Pinpoint the cell where the given text exists, returning its (x, y) midpoint coordinate. 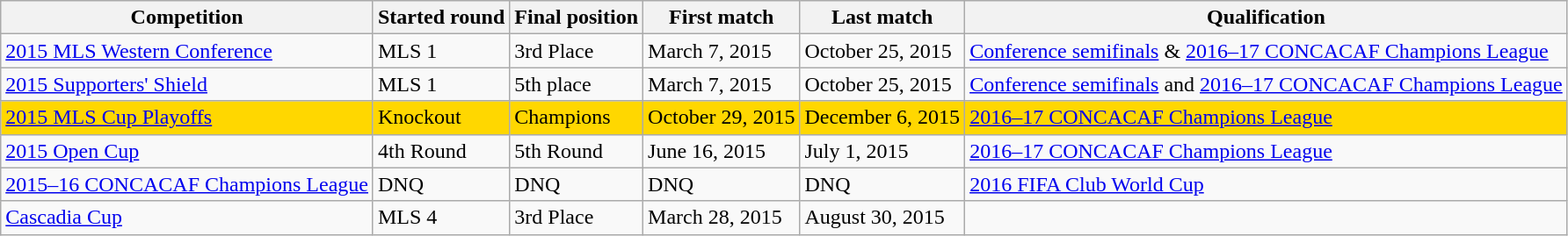
Conference semifinals & 2016–17 CONCACAF Champions League (1267, 51)
Last match (882, 18)
October 29, 2015 (722, 118)
2015 Open Cup (187, 151)
2015 Supporters' Shield (187, 84)
Cascadia Cup (187, 218)
Qualification (1267, 18)
Champions (577, 118)
March 28, 2015 (722, 218)
4th Round (441, 151)
2016 FIFA Club World Cup (1267, 184)
5th Round (577, 151)
2015 MLS Western Conference (187, 51)
Conference semifinals and 2016–17 CONCACAF Champions League (1267, 84)
July 1, 2015 (882, 151)
2015 MLS Cup Playoffs (187, 118)
December 6, 2015 (882, 118)
2015–16 CONCACAF Champions League (187, 184)
June 16, 2015 (722, 151)
Knockout (441, 118)
MLS 4 (441, 218)
5th place (577, 84)
Competition (187, 18)
First match (722, 18)
Started round (441, 18)
Final position (577, 18)
August 30, 2015 (882, 218)
